Extract the (X, Y) coordinate from the center of the cell holding the provided text.  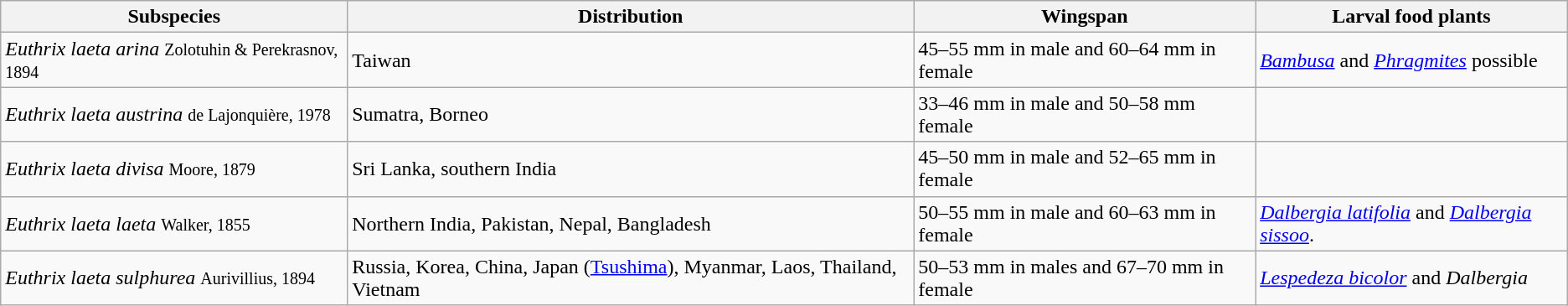
50–55 mm in male and 60–63 mm in female (1085, 223)
Euthrix laeta sulphurea Aurivillius, 1894 (174, 278)
Euthrix laeta arina Zolotuhin & Perekrasnov, 1894 (174, 60)
Taiwan (631, 60)
33–46 mm in male and 50–58 mm female (1085, 114)
Bambusa and Phragmites possible (1412, 60)
Sumatra, Borneo (631, 114)
Lespedeza bicolor and Dalbergia (1412, 278)
50–53 mm in males and 67–70 mm in female (1085, 278)
Sri Lanka, southern India (631, 169)
Euthrix laeta austrina de Lajonquière, 1978 (174, 114)
Dalbergia latifolia and Dalbergia sissoo. (1412, 223)
Subspecies (174, 17)
Wingspan (1085, 17)
45–50 mm in male and 52–65 mm in female (1085, 169)
Distribution (631, 17)
Northern India, Pakistan, Nepal, Bangladesh (631, 223)
Euthrix laeta laeta Walker, 1855 (174, 223)
45–55 mm in male and 60–64 mm in female (1085, 60)
Larval food plants (1412, 17)
Russia, Korea, China, Japan (Tsushima), Myanmar, Laos, Thailand, Vietnam (631, 278)
Euthrix laeta divisa Moore, 1879 (174, 169)
